Return (x, y) of the center of cell containing provided text 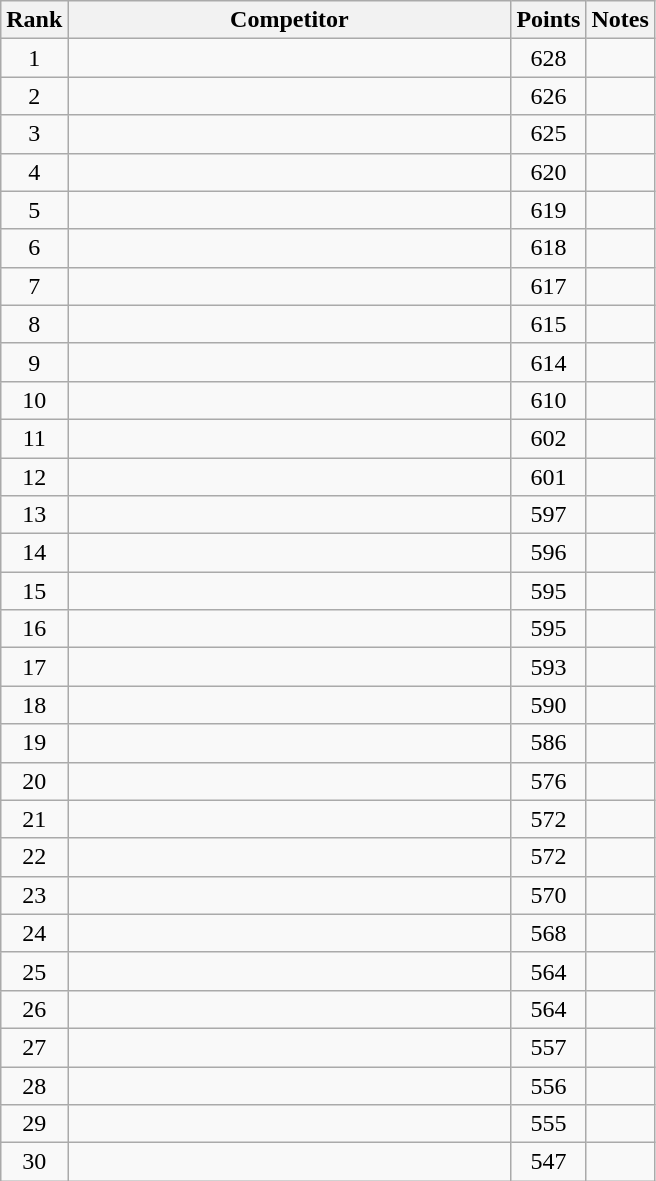
568 (548, 933)
593 (548, 667)
628 (548, 58)
11 (34, 438)
602 (548, 438)
7 (34, 286)
601 (548, 477)
3 (34, 134)
555 (548, 1124)
614 (548, 362)
586 (548, 743)
14 (34, 553)
626 (548, 96)
Notes (620, 20)
610 (548, 400)
Competitor (290, 20)
16 (34, 629)
20 (34, 781)
13 (34, 515)
19 (34, 743)
6 (34, 248)
625 (548, 134)
547 (548, 1162)
21 (34, 819)
617 (548, 286)
17 (34, 667)
24 (34, 933)
618 (548, 248)
22 (34, 857)
9 (34, 362)
23 (34, 895)
18 (34, 705)
615 (548, 324)
619 (548, 210)
5 (34, 210)
Rank (34, 20)
30 (34, 1162)
29 (34, 1124)
12 (34, 477)
25 (34, 971)
28 (34, 1085)
10 (34, 400)
4 (34, 172)
590 (548, 705)
15 (34, 591)
2 (34, 96)
8 (34, 324)
620 (548, 172)
1 (34, 58)
570 (548, 895)
26 (34, 1009)
596 (548, 553)
557 (548, 1047)
576 (548, 781)
27 (34, 1047)
597 (548, 515)
Points (548, 20)
556 (548, 1085)
